Determine the [x, y] coordinate at the center of the cell enclosing the given text.  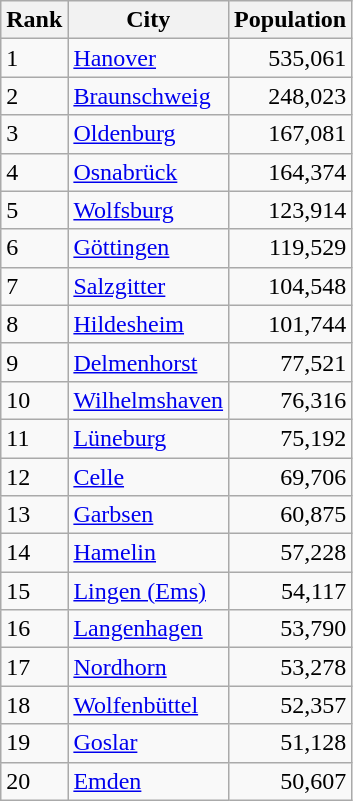
104,548 [290, 286]
10 [34, 400]
77,521 [290, 362]
53,790 [290, 629]
4 [34, 172]
Wolfsburg [148, 210]
Hildesheim [148, 324]
164,374 [290, 172]
248,023 [290, 96]
Emden [148, 781]
5 [34, 210]
15 [34, 591]
Braunschweig [148, 96]
8 [34, 324]
3 [34, 134]
13 [34, 515]
14 [34, 553]
Rank [34, 20]
Langenhagen [148, 629]
9 [34, 362]
Nordhorn [148, 667]
16 [34, 629]
19 [34, 743]
Lüneburg [148, 438]
57,228 [290, 553]
11 [34, 438]
50,607 [290, 781]
101,744 [290, 324]
Goslar [148, 743]
Population [290, 20]
7 [34, 286]
Celle [148, 477]
Wolfenbüttel [148, 705]
Salzgitter [148, 286]
119,529 [290, 248]
Hanover [148, 58]
123,914 [290, 210]
53,278 [290, 667]
54,117 [290, 591]
18 [34, 705]
6 [34, 248]
535,061 [290, 58]
Delmenhorst [148, 362]
Lingen (Ems) [148, 591]
Hamelin [148, 553]
17 [34, 667]
69,706 [290, 477]
52,357 [290, 705]
20 [34, 781]
Göttingen [148, 248]
12 [34, 477]
1 [34, 58]
City [148, 20]
Wilhelmshaven [148, 400]
2 [34, 96]
60,875 [290, 515]
75,192 [290, 438]
Oldenburg [148, 134]
167,081 [290, 134]
Osnabrück [148, 172]
Garbsen [148, 515]
51,128 [290, 743]
76,316 [290, 400]
